Find where the given text appears and provide that cell's center as (X, Y) coordinate. 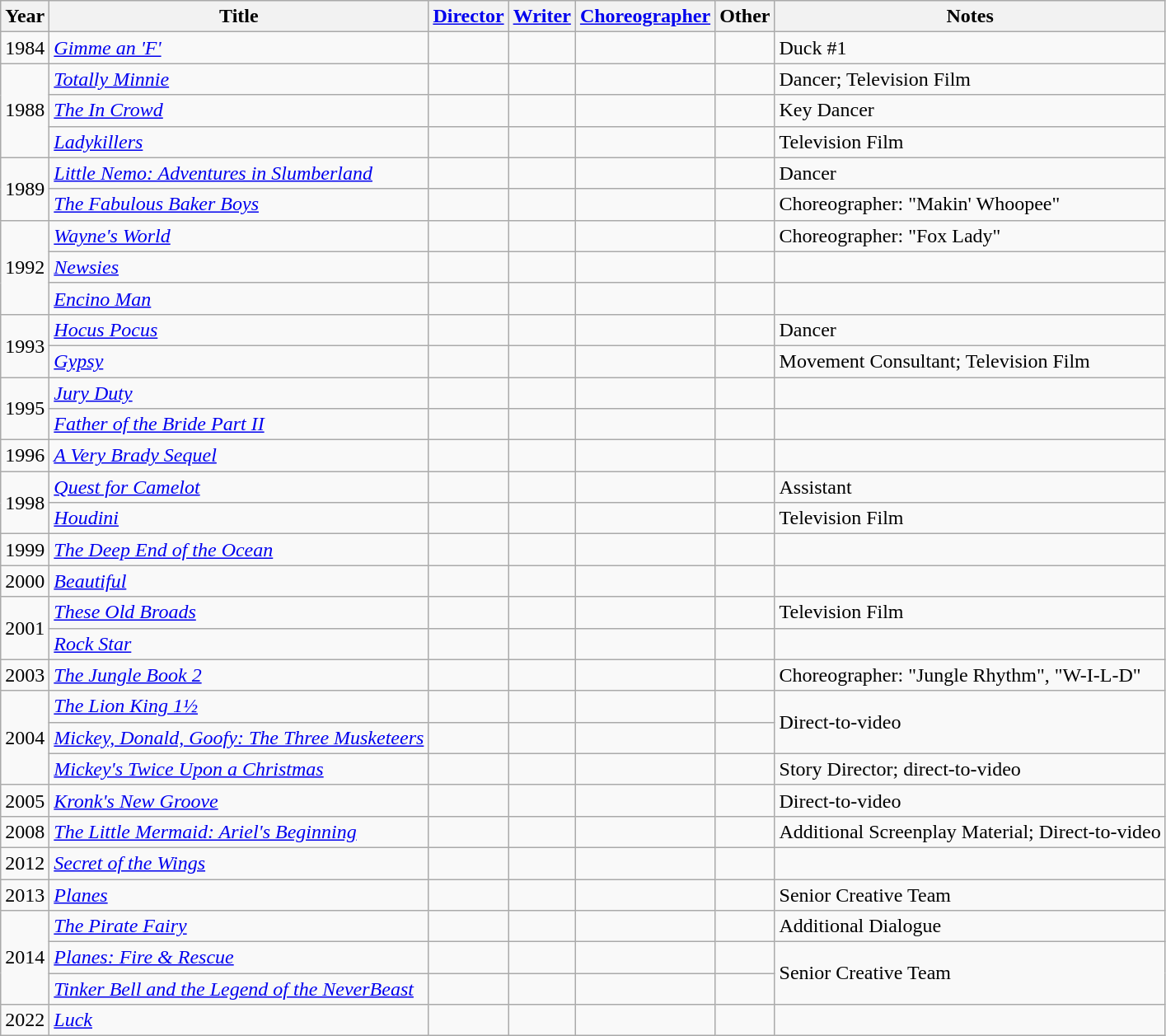
Kronk's New Groove (239, 800)
The Little Mermaid: Ariel's Beginning (239, 832)
Tinker Bell and the Legend of the NeverBeast (239, 989)
Secret of the Wings (239, 863)
Ladykillers (239, 142)
The Deep End of the Ocean (239, 550)
2001 (25, 628)
Hocus Pocus (239, 330)
2014 (25, 958)
Additional Screenplay Material; Direct-to-video (970, 832)
Rock Star (239, 644)
Totally Minnie (239, 79)
Assistant (970, 487)
Choreographer (644, 16)
Movement Consultant; Television Film (970, 361)
Other (745, 16)
Gimme an 'F' (239, 48)
Notes (970, 16)
The Pirate Fairy (239, 926)
Director (468, 16)
Gypsy (239, 361)
1996 (25, 456)
Story Director; direct-to-video (970, 769)
1993 (25, 345)
2013 (25, 894)
1995 (25, 409)
2000 (25, 581)
Wayne's World (239, 236)
2004 (25, 738)
1998 (25, 503)
Duck #1 (970, 48)
2012 (25, 863)
1989 (25, 189)
Houdini (239, 518)
The Lion King 1½ (239, 706)
Mickey, Donald, Goofy: The Three Musketeers (239, 738)
Title (239, 16)
2022 (25, 1020)
2003 (25, 675)
Choreographer: "Jungle Rhythm", "W-I-L-D" (970, 675)
Beautiful (239, 581)
The In Crowd (239, 110)
Choreographer: "Makin' Whoopee" (970, 204)
Planes (239, 894)
1988 (25, 110)
1992 (25, 267)
2005 (25, 800)
Choreographer: "Fox Lady" (970, 236)
Newsies (239, 267)
These Old Broads (239, 612)
Planes: Fire & Rescue (239, 958)
A Very Brady Sequel (239, 456)
Mickey's Twice Upon a Christmas (239, 769)
Little Nemo: Adventures in Slumberland (239, 173)
Father of the Bride Part II (239, 424)
The Jungle Book 2 (239, 675)
Dancer; Television Film (970, 79)
Jury Duty (239, 393)
The Fabulous Baker Boys (239, 204)
2008 (25, 832)
Luck (239, 1020)
Writer (542, 16)
Encino Man (239, 298)
Key Dancer (970, 110)
1984 (25, 48)
Quest for Camelot (239, 487)
Additional Dialogue (970, 926)
Year (25, 16)
1999 (25, 550)
